Scan for the cell matching the given text and deliver its [x, y] coordinate at center. 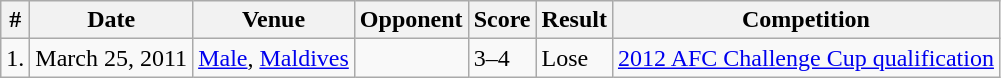
# [16, 20]
March 25, 2011 [112, 58]
Venue [274, 20]
Competition [806, 20]
Score [502, 20]
Male, Maldives [274, 58]
1. [16, 58]
Opponent [411, 20]
Lose [574, 58]
Result [574, 20]
3–4 [502, 58]
2012 AFC Challenge Cup qualification [806, 58]
Date [112, 20]
